Scan for the cell matching the given text and deliver its (x, y) coordinate at center. 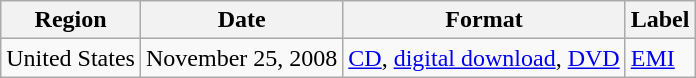
Label (660, 20)
November 25, 2008 (241, 58)
Date (241, 20)
CD, digital download, DVD (484, 58)
EMI (660, 58)
Format (484, 20)
United States (71, 58)
Region (71, 20)
